Provide the [X, Y] coordinate of the cell's center where the given text is located.  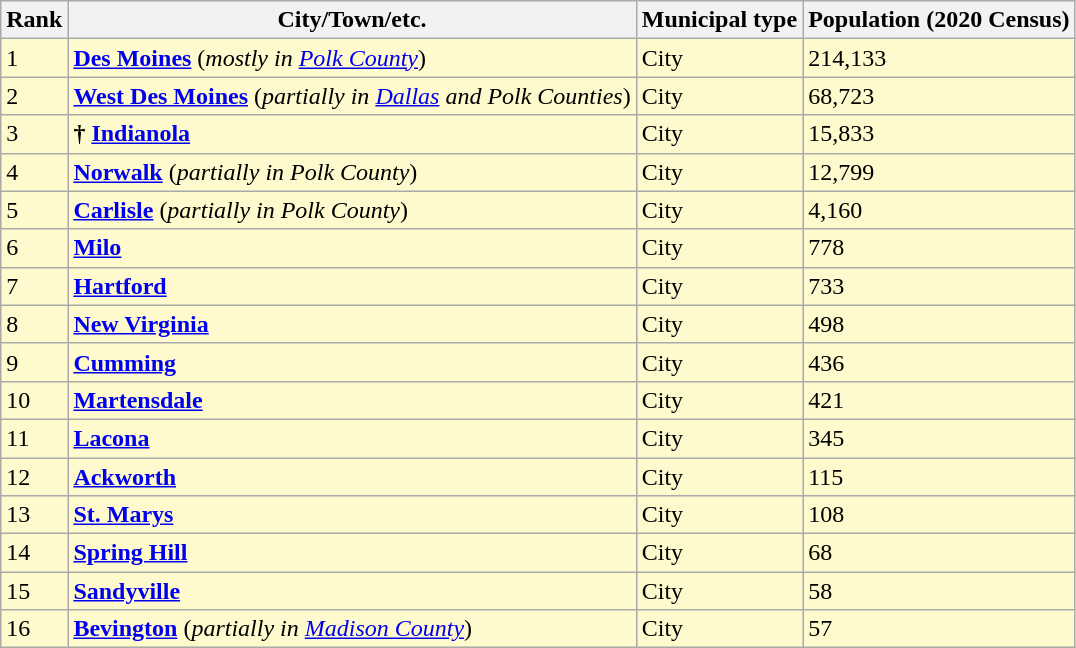
345 [939, 438]
10 [34, 400]
436 [939, 362]
St. Marys [352, 515]
16 [34, 629]
57 [939, 629]
2 [34, 96]
58 [939, 591]
68 [939, 553]
4,160 [939, 210]
City/Town/etc. [352, 20]
Bevington (partially in Madison County) [352, 629]
733 [939, 286]
3 [34, 134]
Municipal type [719, 20]
Hartford [352, 286]
New Virginia [352, 324]
† Indianola [352, 134]
7 [34, 286]
Population (2020 Census) [939, 20]
Sandyville [352, 591]
8 [34, 324]
13 [34, 515]
778 [939, 248]
68,723 [939, 96]
14 [34, 553]
108 [939, 515]
Spring Hill [352, 553]
11 [34, 438]
4 [34, 172]
Des Moines (mostly in Polk County) [352, 58]
9 [34, 362]
498 [939, 324]
Cumming [352, 362]
Martensdale [352, 400]
12 [34, 477]
6 [34, 248]
421 [939, 400]
Milo [352, 248]
West Des Moines (partially in Dallas and Polk Counties) [352, 96]
15,833 [939, 134]
5 [34, 210]
Norwalk (partially in Polk County) [352, 172]
1 [34, 58]
Rank [34, 20]
Lacona [352, 438]
Carlisle (partially in Polk County) [352, 210]
12,799 [939, 172]
115 [939, 477]
15 [34, 591]
Ackworth [352, 477]
214,133 [939, 58]
